Scan for the cell matching the given text and deliver its (x, y) coordinate at center. 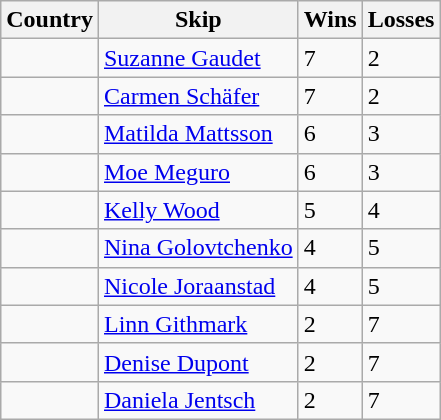
Denise Dupont (198, 362)
Linn Githmark (198, 324)
Nicole Joraanstad (198, 286)
Skip (198, 20)
Country (50, 20)
Suzanne Gaudet (198, 58)
Matilda Mattsson (198, 134)
Nina Golovtchenko (198, 248)
Wins (330, 20)
Losses (401, 20)
Kelly Wood (198, 210)
Carmen Schäfer (198, 96)
Daniela Jentsch (198, 400)
Moe Meguro (198, 172)
